Pinpoint the cell where the given text exists, returning its [x, y] midpoint coordinate. 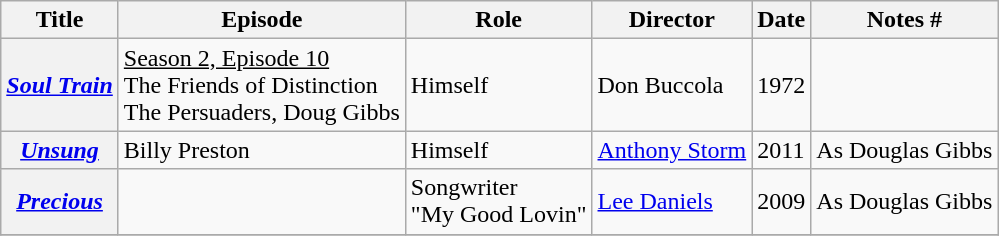
1972 [782, 85]
Role [498, 20]
Don Buccola [672, 85]
Episode [262, 20]
Songwriter"My Good Lovin" [498, 202]
Season 2, Episode 10The Friends of DistinctionThe Persuaders, Doug Gibbs [262, 85]
Notes # [904, 20]
Date [782, 20]
Precious [60, 202]
Soul Train [60, 85]
Unsung [60, 150]
Lee Daniels [672, 202]
2009 [782, 202]
Billy Preston [262, 150]
Title [60, 20]
Anthony Storm [672, 150]
Director [672, 20]
2011 [782, 150]
